Capture the cell that displays the provided text and extract its [X, Y] central coordinate. 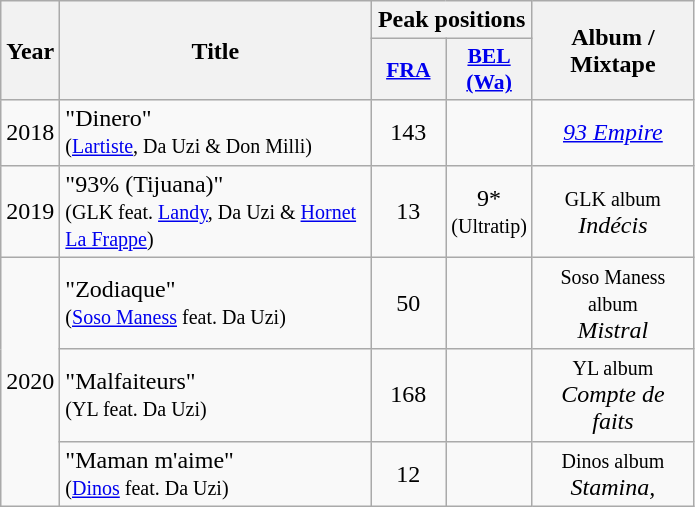
"Maman m'aime"(Dinos feat. Da Uzi) [216, 474]
"Malfaiteurs"(YL feat. Da Uzi) [216, 395]
"Dinero"(Lartiste, Da Uzi & Don Milli) [216, 132]
143 [408, 132]
Soso Maness albumMistral [612, 303]
"Zodiaque"(Soso Maness feat. Da Uzi) [216, 303]
168 [408, 395]
BEL (Wa) [490, 70]
2018 [30, 132]
Year [30, 50]
93 Empire [612, 132]
YL albumCompte de faits [612, 395]
2019 [30, 211]
"93% (Tijuana)"(GLK feat. Landy, Da Uzi & Hornet La Frappe) [216, 211]
GLK albumIndécis [612, 211]
9*(Ultratip) [490, 211]
12 [408, 474]
FRA [408, 70]
50 [408, 303]
13 [408, 211]
Dinos albumStamina, [612, 474]
Album / Mixtape [612, 50]
Peak positions [452, 20]
2020 [30, 382]
Title [216, 50]
